Find where the given text appears and provide that cell's center as [X, Y] coordinate. 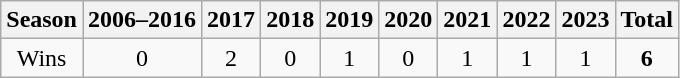
2023 [586, 20]
2017 [232, 20]
2 [232, 58]
2006–2016 [142, 20]
2022 [526, 20]
Total [647, 20]
2019 [350, 20]
2020 [408, 20]
6 [647, 58]
2018 [290, 20]
2021 [468, 20]
Season [42, 20]
Wins [42, 58]
